Determine the (x, y) coordinate at the center of the cell enclosing the given text.  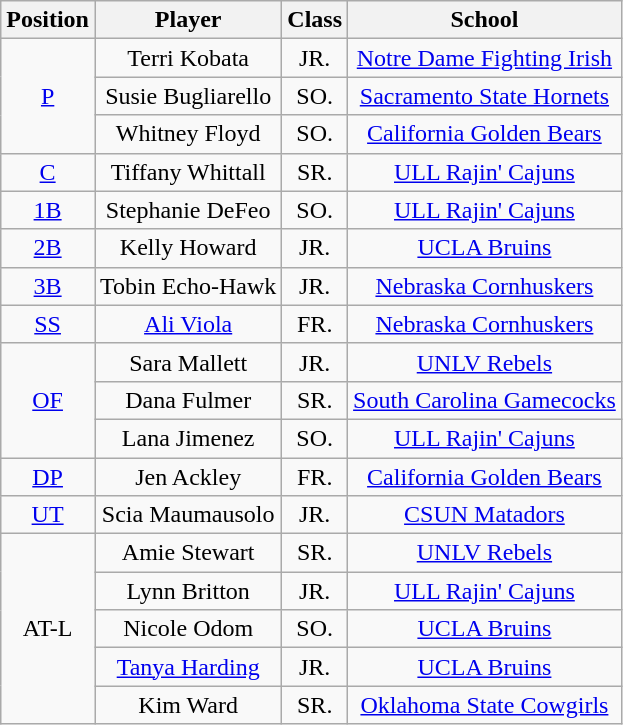
Sacramento State Hornets (485, 96)
Sara Mallett (188, 362)
South Carolina Gamecocks (485, 400)
Ali Viola (188, 324)
SS (48, 324)
CSUN Matadors (485, 515)
Tiffany Whittall (188, 172)
Oklahoma State Cowgirls (485, 705)
Class (315, 20)
Jen Ackley (188, 477)
Position (48, 20)
Kelly Howard (188, 248)
Susie Bugliarello (188, 96)
2B (48, 248)
Whitney Floyd (188, 134)
Terri Kobata (188, 58)
P (48, 96)
Dana Fulmer (188, 400)
Player (188, 20)
1B (48, 210)
Kim Ward (188, 705)
Scia Maumausolo (188, 515)
AT-L (48, 629)
C (48, 172)
UT (48, 515)
Notre Dame Fighting Irish (485, 58)
Tanya Harding (188, 667)
Tobin Echo-Hawk (188, 286)
3B (48, 286)
DP (48, 477)
Lana Jimenez (188, 438)
OF (48, 400)
School (485, 20)
Amie Stewart (188, 553)
Stephanie DeFeo (188, 210)
Nicole Odom (188, 629)
Lynn Britton (188, 591)
